For the text-containing cell, return its midpoint in (x, y) coordinate format. 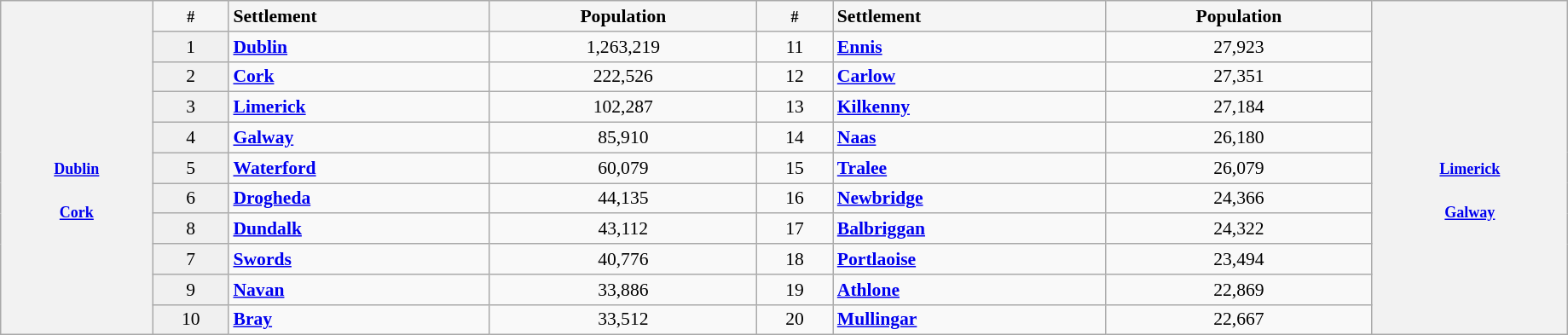
Galway (359, 138)
27,351 (1238, 77)
20 (795, 320)
Dublin (359, 47)
Waterford (359, 168)
3 (191, 107)
9 (191, 290)
1 (191, 47)
44,135 (622, 199)
Swords (359, 259)
DublinCork (77, 168)
33,512 (622, 320)
Portlaoise (969, 259)
2 (191, 77)
26,180 (1238, 138)
24,366 (1238, 199)
26,079 (1238, 168)
Dundalk (359, 229)
23,494 (1238, 259)
6 (191, 199)
222,526 (622, 77)
LimerickGalway (1470, 168)
19 (795, 290)
7 (191, 259)
1,263,219 (622, 47)
24,322 (1238, 229)
27,923 (1238, 47)
Cork (359, 77)
Kilkenny (969, 107)
Balbriggan (969, 229)
40,776 (622, 259)
60,079 (622, 168)
10 (191, 320)
22,869 (1238, 290)
Tralee (969, 168)
5 (191, 168)
43,112 (622, 229)
Navan (359, 290)
8 (191, 229)
Carlow (969, 77)
Mullingar (969, 320)
Newbridge (969, 199)
17 (795, 229)
18 (795, 259)
85,910 (622, 138)
11 (795, 47)
Limerick (359, 107)
Ennis (969, 47)
Naas (969, 138)
33,886 (622, 290)
102,287 (622, 107)
Drogheda (359, 199)
15 (795, 168)
Athlone (969, 290)
13 (795, 107)
14 (795, 138)
16 (795, 199)
22,667 (1238, 320)
4 (191, 138)
12 (795, 77)
Bray (359, 320)
27,184 (1238, 107)
